Scan for the cell matching the given text and deliver its [X, Y] coordinate at center. 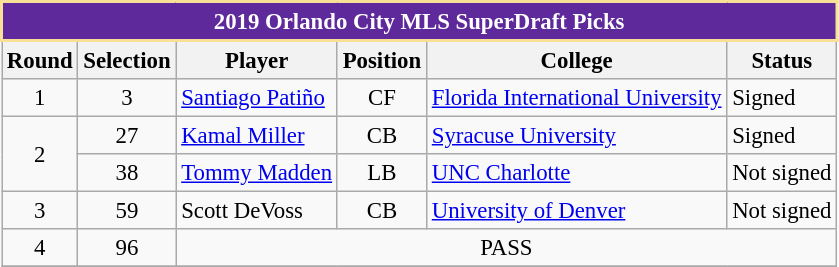
38 [127, 173]
Syracuse University [576, 136]
1 [40, 98]
Santiago Patiño [257, 98]
Florida International University [576, 98]
LB [382, 173]
2 [40, 154]
CF [382, 98]
Selection [127, 60]
Position [382, 60]
Kamal Miller [257, 136]
College [576, 60]
Player [257, 60]
UNC Charlotte [576, 173]
27 [127, 136]
University of Denver [576, 211]
Scott DeVoss [257, 211]
2019 Orlando City MLS SuperDraft Picks [420, 22]
59 [127, 211]
Status [782, 60]
Tommy Madden [257, 173]
Round [40, 60]
